Return (X, Y) of the center of cell containing provided text 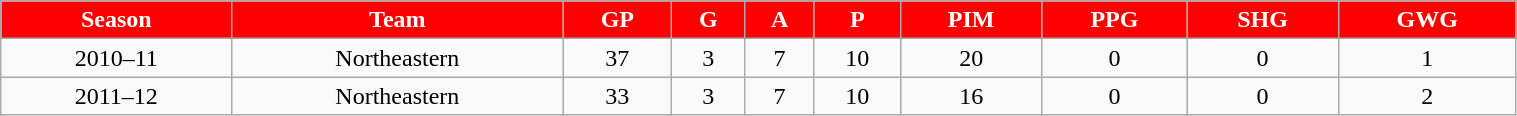
16 (971, 96)
33 (618, 96)
20 (971, 58)
GWG (1427, 20)
2010–11 (116, 58)
1 (1427, 58)
A (780, 20)
37 (618, 58)
SHG (1262, 20)
P (857, 20)
Team (398, 20)
PIM (971, 20)
2011–12 (116, 96)
Season (116, 20)
2 (1427, 96)
G (708, 20)
PPG (1114, 20)
GP (618, 20)
